Capture the cell that displays the provided text and extract its [X, Y] central coordinate. 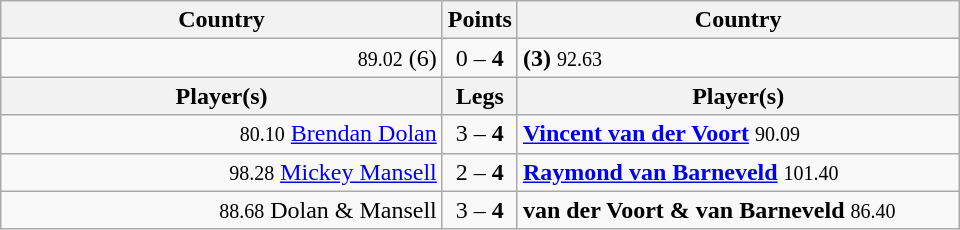
Legs [480, 96]
98.28 Mickey Mansell [222, 172]
Vincent van der Voort 90.09 [738, 134]
(3) 92.63 [738, 58]
88.68 Dolan & Mansell [222, 210]
2 – 4 [480, 172]
van der Voort & van Barneveld 86.40 [738, 210]
0 – 4 [480, 58]
89.02 (6) [222, 58]
Points [480, 20]
Raymond van Barneveld 101.40 [738, 172]
80.10 Brendan Dolan [222, 134]
